Detect which cell encompasses the target text, then output its [X, Y] center coordinate. 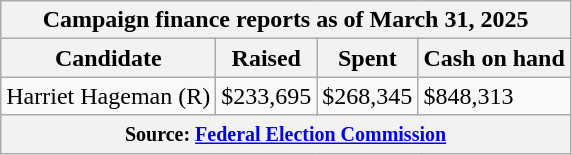
$268,345 [368, 96]
Candidate [108, 58]
Cash on hand [494, 58]
Raised [266, 58]
$233,695 [266, 96]
Campaign finance reports as of March 31, 2025 [286, 20]
Spent [368, 58]
Source: Federal Election Commission [286, 134]
Harriet Hageman (R) [108, 96]
$848,313 [494, 96]
